Search for the cell housing the specified text and yield its [x, y] center coordinate. 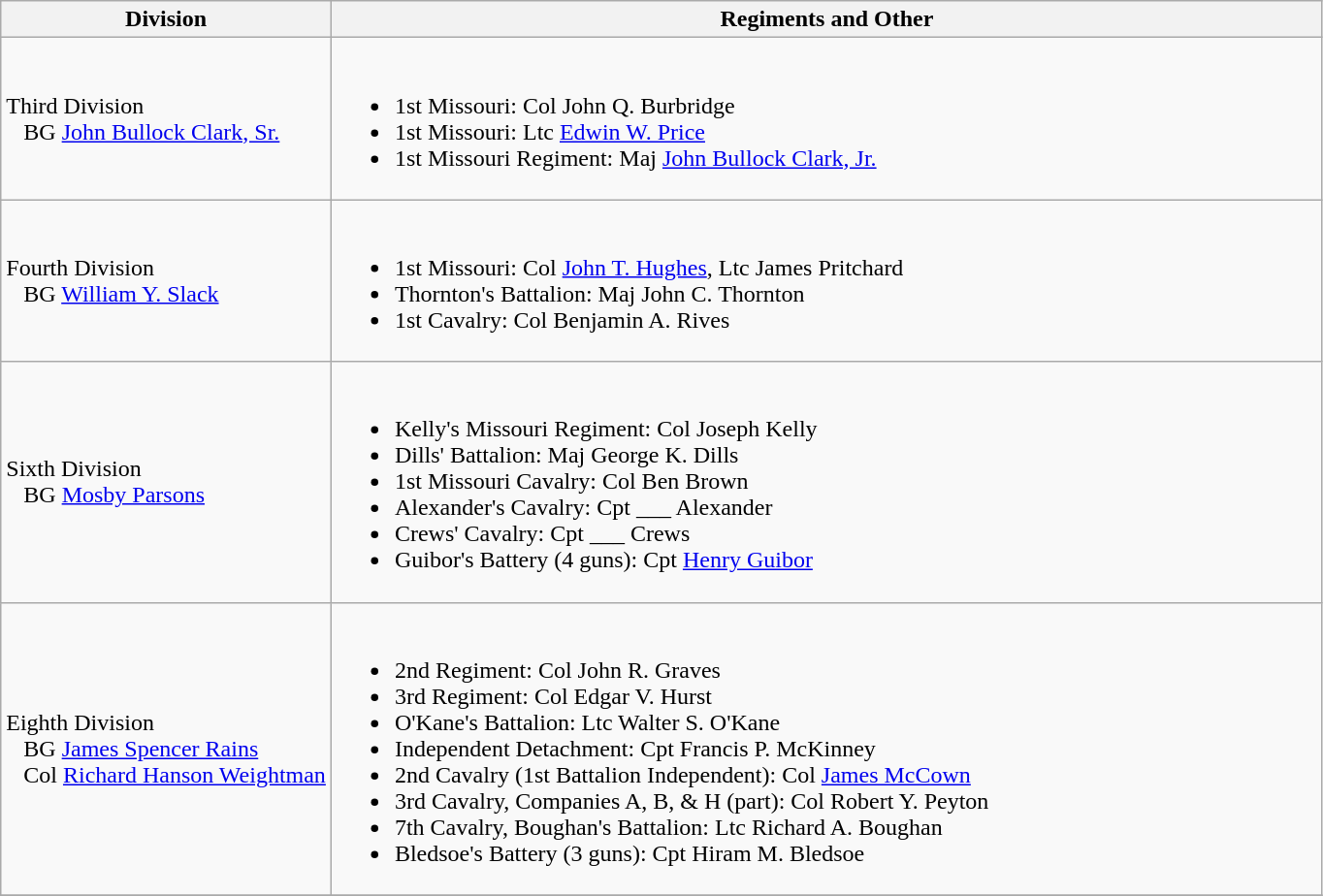
Division [167, 19]
Eighth Division BG James Spencer Rains Col Richard Hanson Weightman [167, 749]
Fourth Division BG William Y. Slack [167, 281]
Regiments and Other [826, 19]
1st Missouri: Col John T. Hughes, Ltc James PritchardThornton's Battalion: Maj John C. Thornton1st Cavalry: Col Benjamin A. Rives [826, 281]
1st Missouri: Col John Q. Burbridge1st Missouri: Ltc Edwin W. Price1st Missouri Regiment: Maj John Bullock Clark, Jr. [826, 118]
Sixth Division BG Mosby Parsons [167, 482]
Third Division BG John Bullock Clark, Sr. [167, 118]
